Find where the given text appears and provide that cell's center as (x, y) coordinate. 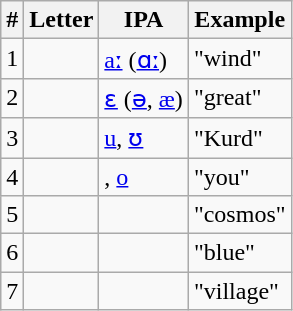
1 (12, 59)
5 (12, 215)
6 (12, 253)
"blue" (240, 253)
"village" (240, 291)
"you" (240, 177)
3 (12, 138)
"great" (240, 98)
IPA (144, 20)
4 (12, 177)
, o (144, 177)
Example (240, 20)
"wind" (240, 59)
7 (12, 291)
"cosmos" (240, 215)
2 (12, 98)
# (12, 20)
aː (ɑː) (144, 59)
u, ʊ (144, 138)
"Kurd" (240, 138)
ɛ (ə, æ) (144, 98)
Letter (62, 20)
